Scan for the cell matching the given text and deliver its [x, y] coordinate at center. 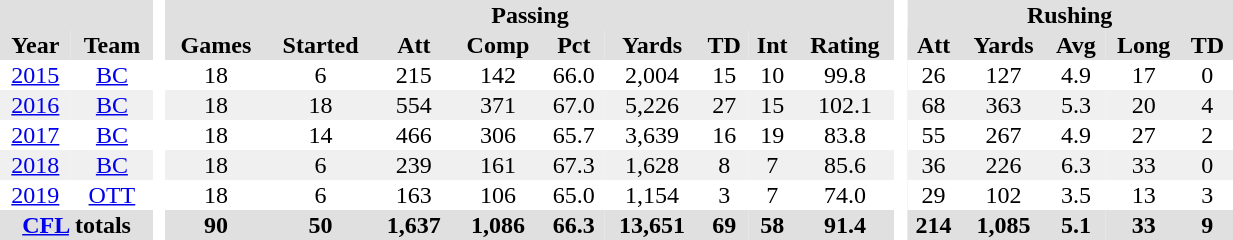
74.0 [844, 195]
466 [414, 135]
2,004 [652, 75]
26 [934, 75]
161 [498, 165]
1,154 [652, 195]
371 [498, 105]
13 [1144, 195]
102.1 [844, 105]
2 [1207, 135]
226 [1003, 165]
127 [1003, 75]
239 [414, 165]
6.3 [1076, 165]
1,637 [414, 225]
83.8 [844, 135]
1,085 [1003, 225]
Rating [844, 45]
Started [320, 45]
29 [934, 195]
306 [498, 135]
2017 [36, 135]
66.3 [574, 225]
2019 [36, 195]
2015 [36, 75]
69 [724, 225]
20 [1144, 105]
90 [216, 225]
Passing [530, 15]
13,651 [652, 225]
1,086 [498, 225]
36 [934, 165]
19 [772, 135]
5.1 [1076, 225]
5.3 [1076, 105]
215 [414, 75]
9 [1207, 225]
67.0 [574, 105]
91.4 [844, 225]
16 [724, 135]
67.3 [574, 165]
OTT [112, 195]
68 [934, 105]
106 [498, 195]
14 [320, 135]
267 [1003, 135]
5,226 [652, 105]
Team [112, 45]
1,628 [652, 165]
65.7 [574, 135]
CFL totals [76, 225]
102 [1003, 195]
Comp [498, 45]
Avg [1076, 45]
163 [414, 195]
85.6 [844, 165]
66.0 [574, 75]
Int [772, 45]
17 [1144, 75]
554 [414, 105]
Rushing [1070, 15]
65.0 [574, 195]
10 [772, 75]
50 [320, 225]
Long [1144, 45]
3.5 [1076, 195]
99.8 [844, 75]
3,639 [652, 135]
363 [1003, 105]
Pct [574, 45]
58 [772, 225]
8 [724, 165]
55 [934, 135]
4 [1207, 105]
214 [934, 225]
142 [498, 75]
Games [216, 45]
Year [36, 45]
2016 [36, 105]
2018 [36, 165]
